Provide the (X, Y) coordinate of the cell's center where the given text is located.  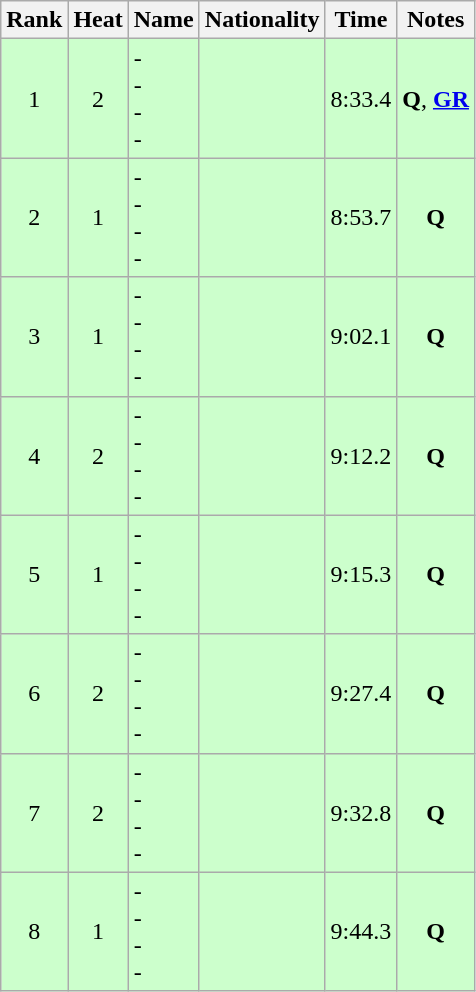
Nationality (262, 20)
Name (164, 20)
Heat (98, 20)
7 (34, 812)
9:15.3 (361, 574)
Q, GR (436, 98)
5 (34, 574)
9:44.3 (361, 932)
6 (34, 694)
9:32.8 (361, 812)
4 (34, 456)
9:12.2 (361, 456)
Time (361, 20)
Rank (34, 20)
9:02.1 (361, 336)
9:27.4 (361, 694)
8:53.7 (361, 218)
8:33.4 (361, 98)
8 (34, 932)
Notes (436, 20)
3 (34, 336)
